Return the [x, y] coordinate for the center point of the cell that contains the specified text.  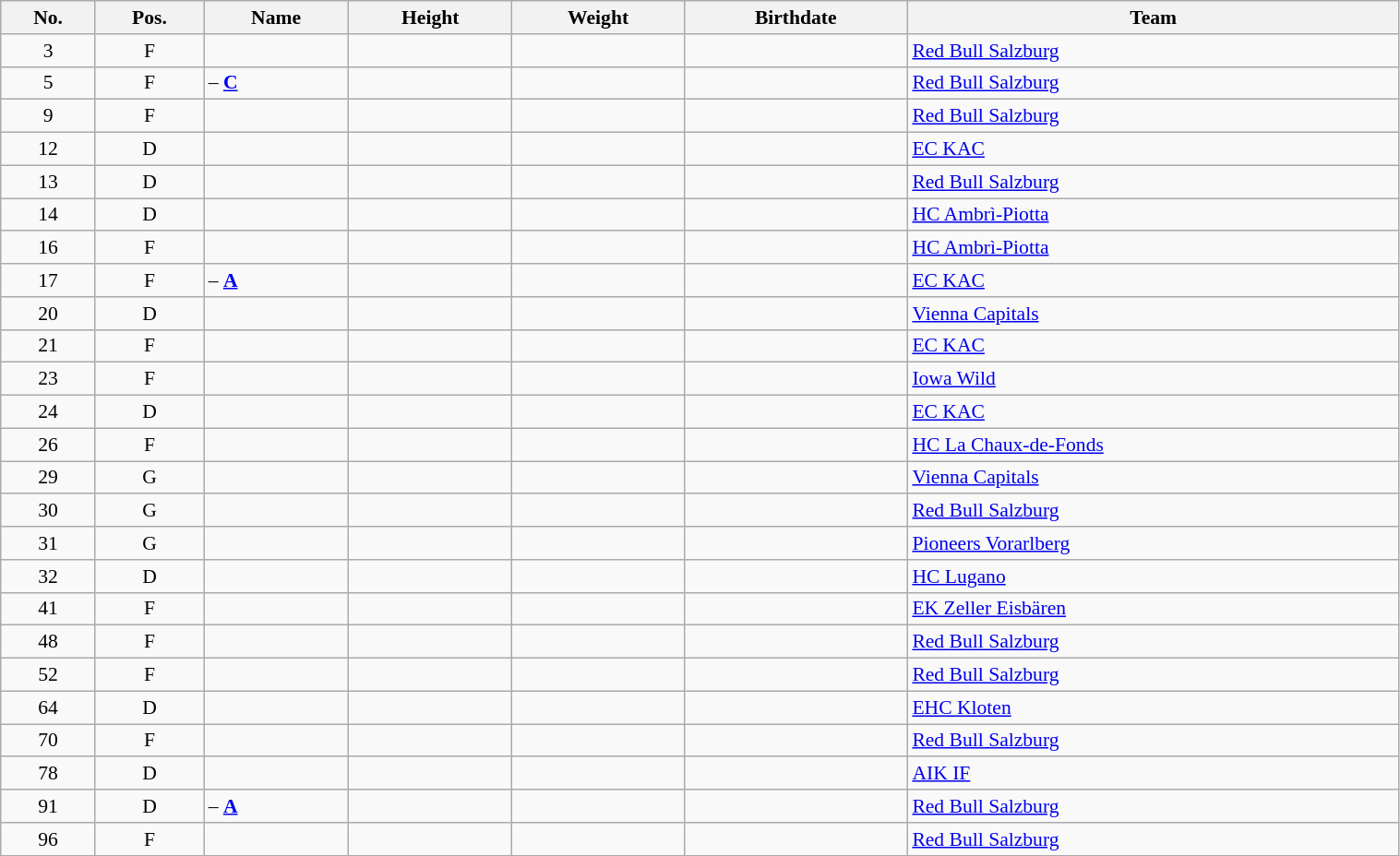
32 [48, 577]
Pioneers Vorarlberg [1154, 543]
HC La Chaux-de-Fonds [1154, 445]
29 [48, 478]
23 [48, 379]
3 [48, 51]
26 [48, 445]
70 [48, 741]
EHC Kloten [1154, 707]
24 [48, 412]
Pos. [150, 18]
96 [48, 839]
17 [48, 280]
78 [48, 774]
48 [48, 642]
12 [48, 149]
Iowa Wild [1154, 379]
41 [48, 609]
EK Zeller Eisbären [1154, 609]
64 [48, 707]
14 [48, 215]
Height [430, 18]
20 [48, 314]
13 [48, 182]
16 [48, 248]
AIK IF [1154, 774]
30 [48, 511]
5 [48, 83]
9 [48, 116]
52 [48, 675]
Weight [598, 18]
21 [48, 346]
No. [48, 18]
Team [1154, 18]
– C [277, 83]
Birthdate [796, 18]
Name [277, 18]
91 [48, 806]
HC Lugano [1154, 577]
31 [48, 543]
